Find where the given text appears and provide that cell's center as [X, Y] coordinate. 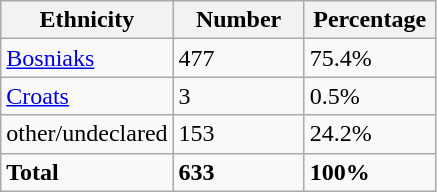
0.5% [370, 96]
Croats [87, 96]
153 [238, 134]
Bosniaks [87, 58]
Total [87, 172]
633 [238, 172]
100% [370, 172]
Number [238, 20]
24.2% [370, 134]
75.4% [370, 58]
Ethnicity [87, 20]
3 [238, 96]
other/undeclared [87, 134]
Percentage [370, 20]
477 [238, 58]
